Output the (x, y) coordinate of the center of the cell containing the given text.  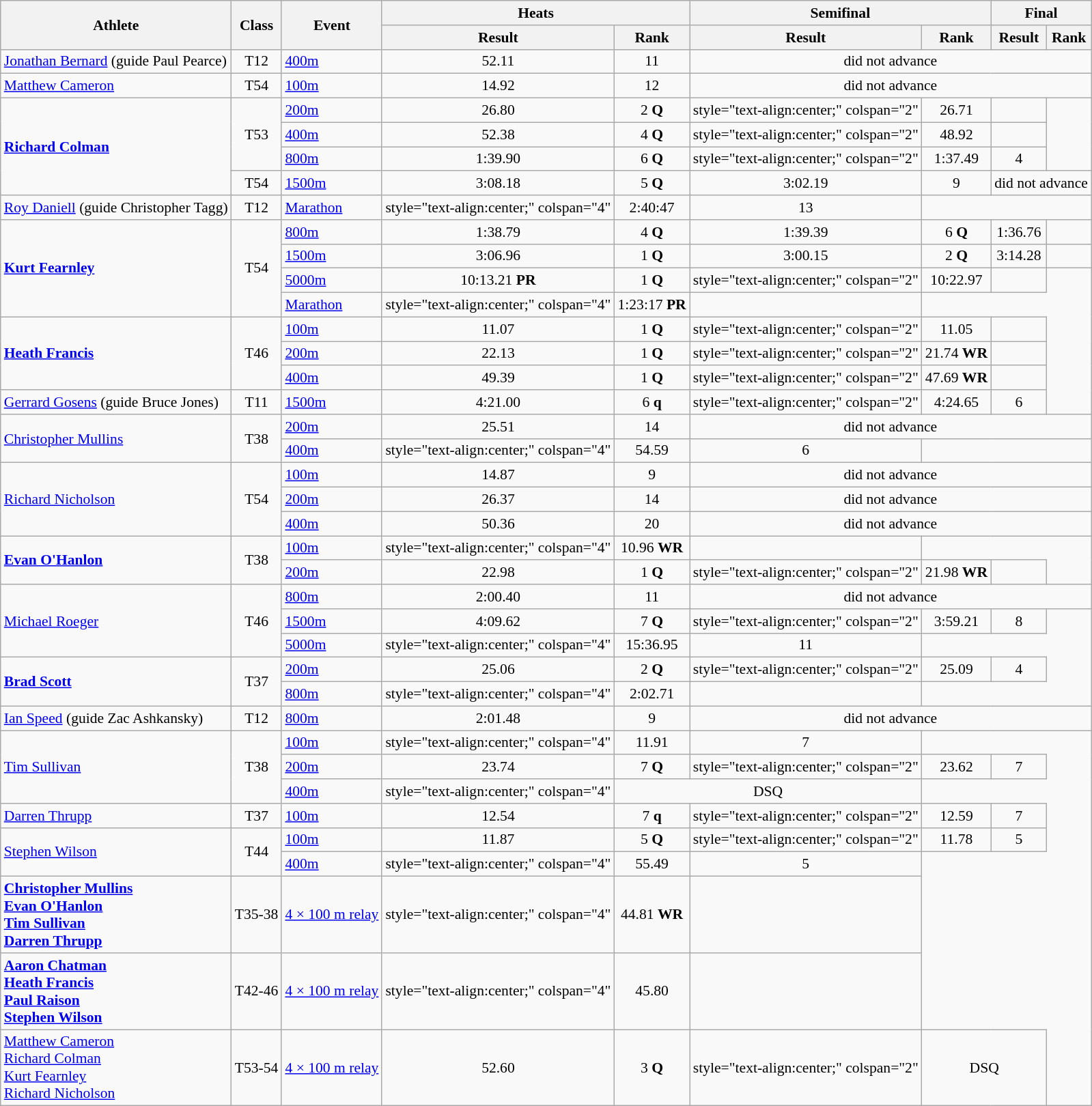
3:14.28 (1019, 256)
Evan O'Hanlon (116, 560)
Athlete (116, 25)
8 (1019, 621)
45.80 (652, 991)
11.87 (498, 840)
3:08.18 (498, 184)
T44 (257, 852)
1:23:17 PR (652, 305)
22.98 (498, 573)
52.38 (498, 134)
Matthew Cameron Richard Colman Kurt Fearnley Richard Nicholson (116, 1068)
Richard Colman (116, 147)
11.91 (652, 743)
Ian Speed (guide Zac Ashkansky) (116, 718)
44.81 WR (652, 915)
10.96 WR (652, 548)
14.87 (498, 475)
12.54 (498, 816)
Class (257, 25)
2:00.40 (498, 597)
Event (332, 25)
47.69 WR (956, 378)
Richard Nicholson (116, 500)
1:37.49 (956, 159)
25.06 (498, 670)
21.74 WR (956, 354)
Aaron Chatman Heath Francis Paul Raison Stephen Wilson (116, 991)
3:06.96 (498, 256)
15:36.95 (652, 645)
Heath Francis (116, 354)
4:21.00 (498, 402)
6 q (652, 402)
1:38.79 (498, 232)
T35-38 (257, 915)
26.71 (956, 111)
1:39.39 (806, 232)
Stephen Wilson (116, 852)
Kurt Fearnley (116, 268)
2:40:47 (652, 208)
T42-46 (257, 991)
7 q (652, 816)
49.39 (498, 378)
25.51 (498, 427)
2:02.71 (652, 694)
10:22.97 (956, 281)
Gerrard Gosens (guide Bruce Jones) (116, 402)
23.62 (956, 767)
12 (652, 86)
20 (652, 524)
Christopher Mullins (116, 438)
Roy Daniell (guide Christopher Tagg) (116, 208)
4:09.62 (498, 621)
3:59.21 (956, 621)
13 (806, 208)
Brad Scott (116, 681)
3 Q (652, 1068)
Michael Roeger (116, 621)
11.78 (956, 840)
10:13.21 PR (498, 281)
T53 (257, 135)
55.49 (652, 864)
11.05 (956, 329)
26.37 (498, 500)
Jonathan Bernard (guide Paul Pearce) (116, 61)
Christopher Mullins Evan O'Hanlon Tim Sullivan Darren Thrupp (116, 915)
1:36.76 (1019, 232)
1:39.90 (498, 159)
14.92 (498, 86)
52.11 (498, 61)
3:00.15 (806, 256)
48.92 (956, 134)
Darren Thrupp (116, 816)
Tim Sullivan (116, 767)
54.59 (652, 451)
22.13 (498, 354)
Semifinal (840, 13)
21.98 WR (956, 573)
52.60 (498, 1068)
3:02.19 (806, 184)
2:01.48 (498, 718)
12.59 (956, 816)
Matthew Cameron (116, 86)
T53-54 (257, 1068)
Heats (535, 13)
4:24.65 (956, 402)
50.36 (498, 524)
23.74 (498, 767)
25.09 (956, 670)
Final (1041, 13)
11.07 (498, 329)
T11 (257, 402)
26.80 (498, 111)
